Find where the given text appears and provide that cell's center as (x, y) coordinate. 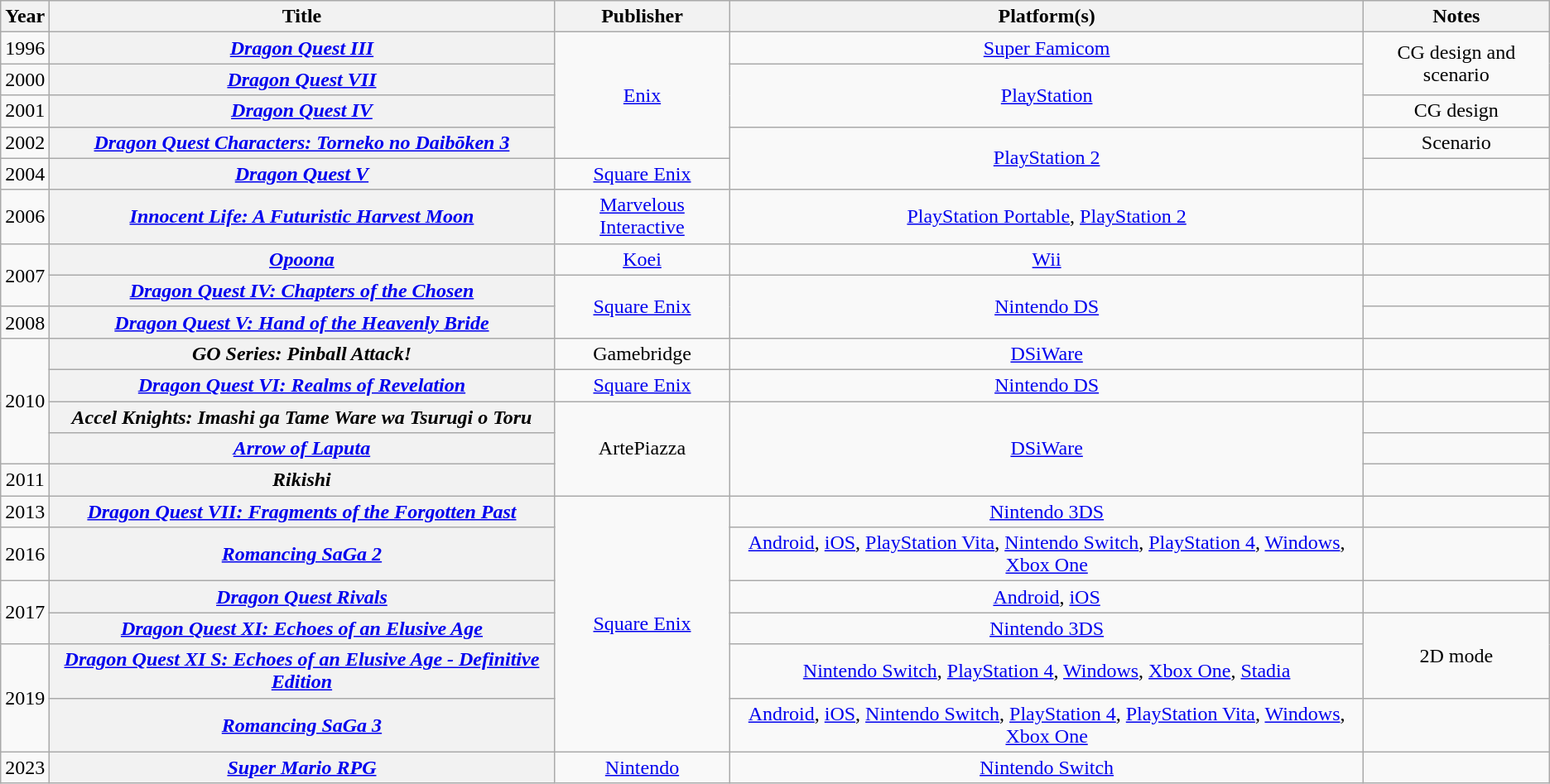
Dragon Quest Characters: Torneko no Daibōken 3 (301, 142)
Romancing SaGa 2 (301, 555)
Koei (643, 259)
2013 (25, 512)
Dragon Quest VI: Realms of Revelation (301, 385)
Rikishi (301, 480)
2004 (25, 174)
GO Series: Pinball Attack! (301, 354)
Dragon Quest V (301, 174)
Dragon Quest VII: Fragments of the Forgotten Past (301, 512)
2008 (25, 322)
Romancing SaGa 3 (301, 725)
2010 (25, 401)
Dragon Quest III (301, 48)
2017 (25, 613)
Marvelous Interactive (643, 217)
Dragon Quest IV: Chapters of the Chosen (301, 291)
2002 (25, 142)
Dragon Quest IV (301, 111)
2000 (25, 79)
2023 (25, 767)
ArtePiazza (643, 448)
1996 (25, 48)
Super Mario RPG (301, 767)
PlayStation 2 (1047, 158)
Scenario (1456, 142)
Innocent Life: A Futuristic Harvest Moon (301, 217)
Android, iOS, Nintendo Switch, PlayStation 4, PlayStation Vita, Windows, Xbox One (1047, 725)
2011 (25, 480)
Notes (1456, 17)
Wii (1047, 259)
Dragon Quest V: Hand of the Heavenly Bride (301, 322)
Platform(s) (1047, 17)
Dragon Quest XI: Echoes of an Elusive Age (301, 628)
Gamebridge (643, 354)
Super Famicom (1047, 48)
Nintendo (643, 767)
2016 (25, 555)
Dragon Quest VII (301, 79)
2007 (25, 275)
Arrow of Laputa (301, 449)
PlayStation (1047, 95)
Year (25, 17)
Dragon Quest XI S: Echoes of an Elusive Age - Definitive Edition (301, 671)
Dragon Quest Rivals (301, 597)
CG design (1456, 111)
CG design and scenario (1456, 64)
Android, iOS, PlayStation Vita, Nintendo Switch, PlayStation 4, Windows, Xbox One (1047, 555)
Title (301, 17)
Accel Knights: Imashi ga Tame Ware wa Tsurugi o Toru (301, 416)
Nintendo Switch, PlayStation 4, Windows, Xbox One, Stadia (1047, 671)
Nintendo Switch (1047, 767)
Publisher (643, 17)
2D mode (1456, 656)
PlayStation Portable, PlayStation 2 (1047, 217)
2006 (25, 217)
2001 (25, 111)
2019 (25, 698)
Android, iOS (1047, 597)
Enix (643, 95)
Opoona (301, 259)
